Search for the cell housing the specified text and yield its [X, Y] center coordinate. 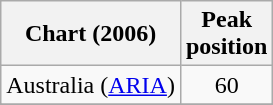
Australia (ARIA) [91, 85]
60 [226, 85]
Chart (2006) [91, 34]
Peak position [226, 34]
